For the text-containing cell, return its midpoint in [x, y] coordinate format. 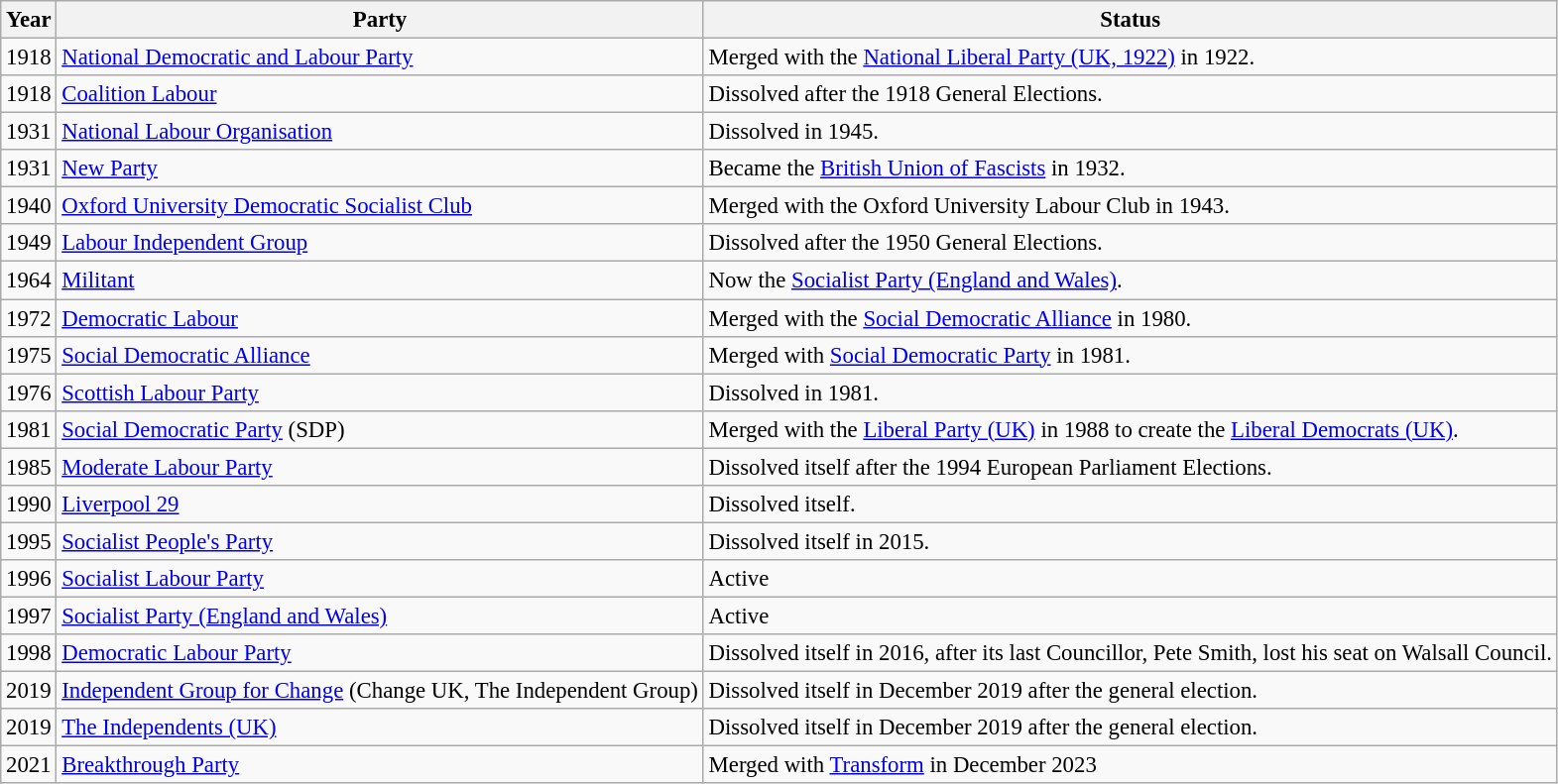
Oxford University Democratic Socialist Club [380, 206]
Social Democratic Party (SDP) [380, 429]
1976 [29, 392]
Democratic Labour Party [380, 653]
Dissolved after the 1950 General Elections. [1131, 243]
Militant [380, 280]
Scottish Labour Party [380, 392]
Merged with the Liberal Party (UK) in 1988 to create the Liberal Democrats (UK). [1131, 429]
Merged with the Oxford University Labour Club in 1943. [1131, 206]
1975 [29, 355]
Year [29, 20]
Coalition Labour [380, 94]
Liverpool 29 [380, 504]
Dissolved itself in 2015. [1131, 541]
1964 [29, 280]
1996 [29, 579]
Labour Independent Group [380, 243]
Socialist Party (England and Wales) [380, 616]
Independent Group for Change (Change UK, The Independent Group) [380, 691]
The Independents (UK) [380, 728]
1940 [29, 206]
Democratic Labour [380, 318]
1949 [29, 243]
Social Democratic Alliance [380, 355]
1972 [29, 318]
Socialist Labour Party [380, 579]
Dissolved in 1981. [1131, 392]
Now the Socialist Party (England and Wales). [1131, 280]
2021 [29, 765]
Merged with the Social Democratic Alliance in 1980. [1131, 318]
Merged with the National Liberal Party (UK, 1922) in 1922. [1131, 57]
Status [1131, 20]
Became the British Union of Fascists in 1932. [1131, 168]
Party [380, 20]
1997 [29, 616]
Breakthrough Party [380, 765]
Dissolved itself in 2016, after its last Councillor, Pete Smith, lost his seat on Walsall Council. [1131, 653]
Merged with Social Democratic Party in 1981. [1131, 355]
Dissolved in 1945. [1131, 132]
1990 [29, 504]
1981 [29, 429]
1995 [29, 541]
Dissolved itself. [1131, 504]
Dissolved itself after the 1994 European Parliament Elections. [1131, 467]
1998 [29, 653]
Moderate Labour Party [380, 467]
Socialist People's Party [380, 541]
National Labour Organisation [380, 132]
Merged with Transform in December 2023 [1131, 765]
National Democratic and Labour Party [380, 57]
1985 [29, 467]
Dissolved after the 1918 General Elections. [1131, 94]
New Party [380, 168]
